Return (X, Y) of the center of cell containing provided text 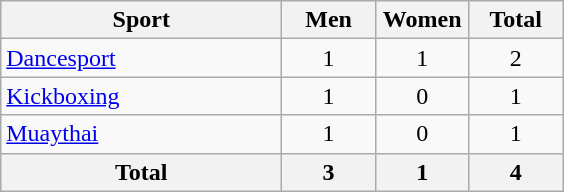
2 (516, 58)
Men (329, 20)
Sport (142, 20)
Kickboxing (142, 96)
Muaythai (142, 134)
3 (329, 172)
Women (422, 20)
4 (516, 172)
Dancesport (142, 58)
